Output the (x, y) coordinate of the center of the cell containing the given text.  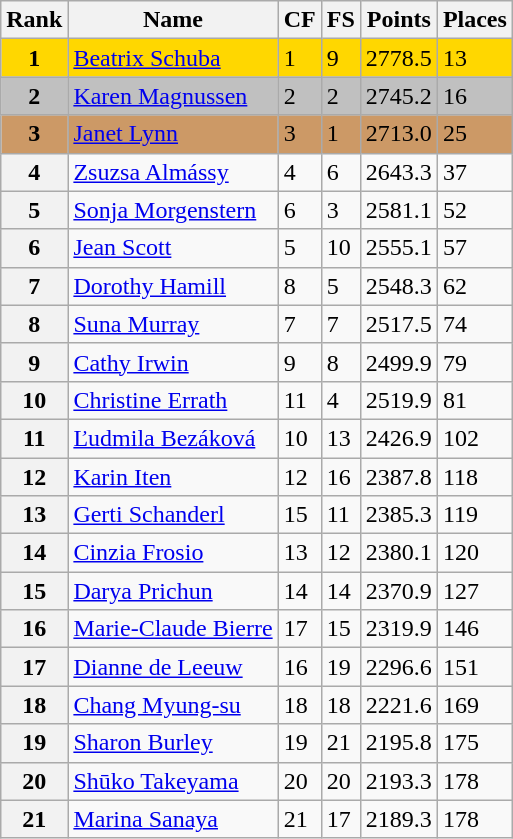
175 (474, 743)
2385.3 (398, 515)
Chang Myung-su (173, 705)
2643.3 (398, 172)
Gerti Schanderl (173, 515)
120 (474, 553)
146 (474, 629)
2778.5 (398, 58)
2387.8 (398, 477)
62 (474, 286)
52 (474, 210)
Cinzia Frosio (173, 553)
151 (474, 667)
119 (474, 515)
79 (474, 362)
Rank (34, 20)
2319.9 (398, 629)
102 (474, 438)
Dianne de Leeuw (173, 667)
Janet Lynn (173, 134)
2548.3 (398, 286)
2555.1 (398, 248)
Places (474, 20)
118 (474, 477)
2195.8 (398, 743)
Jean Scott (173, 248)
2745.2 (398, 96)
Marina Sanaya (173, 819)
2193.3 (398, 781)
Christine Errath (173, 400)
Sharon Burley (173, 743)
2370.9 (398, 591)
Name (173, 20)
Darya Prichun (173, 591)
2713.0 (398, 134)
2221.6 (398, 705)
81 (474, 400)
25 (474, 134)
2426.9 (398, 438)
2499.9 (398, 362)
Ľudmila Bezáková (173, 438)
Karen Magnussen (173, 96)
37 (474, 172)
FS (340, 20)
Sonja Morgenstern (173, 210)
Suna Murray (173, 324)
Zsuzsa Almássy (173, 172)
Marie-Claude Bierre (173, 629)
Cathy Irwin (173, 362)
Karin Iten (173, 477)
127 (474, 591)
Points (398, 20)
Beatrix Schuba (173, 58)
Shūko Takeyama (173, 781)
2189.3 (398, 819)
2380.1 (398, 553)
Dorothy Hamill (173, 286)
57 (474, 248)
2581.1 (398, 210)
2519.9 (398, 400)
74 (474, 324)
CF (300, 20)
2517.5 (398, 324)
2296.6 (398, 667)
169 (474, 705)
